Provide the (X, Y) coordinate of the cell's center where the given text is located.  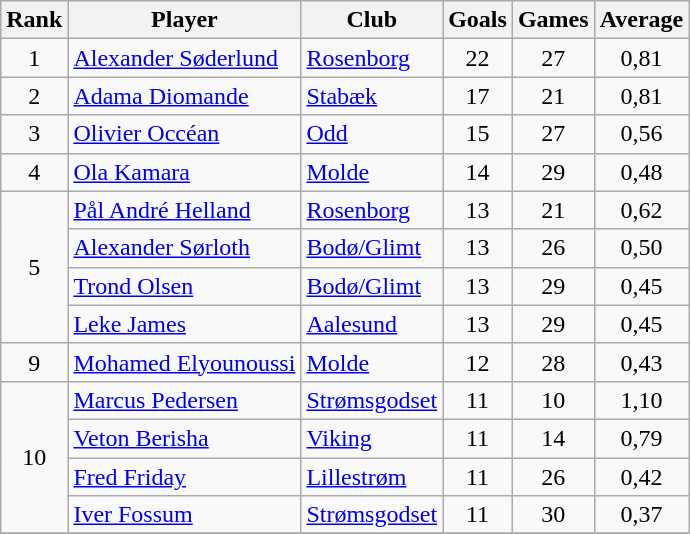
15 (478, 134)
Mohamed Elyounoussi (184, 362)
0,37 (642, 515)
Olivier Occéan (184, 134)
Goals (478, 20)
5 (34, 267)
Marcus Pedersen (184, 400)
17 (478, 96)
Club (372, 20)
0,79 (642, 438)
Iver Fossum (184, 515)
Rank (34, 20)
Veton Berisha (184, 438)
Stabæk (372, 96)
1,10 (642, 400)
Aalesund (372, 324)
3 (34, 134)
0,43 (642, 362)
Fred Friday (184, 477)
4 (34, 172)
0,62 (642, 210)
28 (553, 362)
12 (478, 362)
Player (184, 20)
30 (553, 515)
2 (34, 96)
Ola Kamara (184, 172)
Alexander Sørloth (184, 248)
9 (34, 362)
Pål André Helland (184, 210)
Odd (372, 134)
Trond Olsen (184, 286)
Lillestrøm (372, 477)
Games (553, 20)
22 (478, 58)
0,42 (642, 477)
0,56 (642, 134)
1 (34, 58)
0,48 (642, 172)
Average (642, 20)
Leke James (184, 324)
Alexander Søderlund (184, 58)
Viking (372, 438)
0,50 (642, 248)
Adama Diomande (184, 96)
